Determine the (X, Y) coordinate at the center of the cell enclosing the given text.  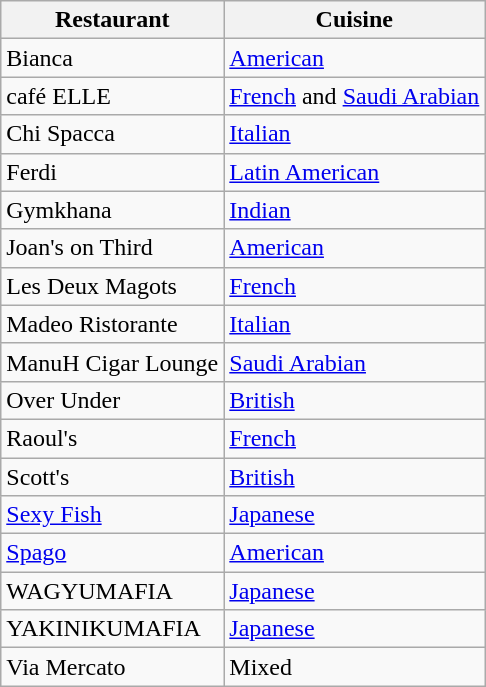
Over Under (112, 400)
French and Saudi Arabian (354, 96)
Mixed (354, 667)
café ELLE (112, 96)
Joan's on Third (112, 248)
Scott's (112, 477)
Restaurant (112, 20)
Spago (112, 553)
YAKINIKUMAFIA (112, 629)
WAGYUMAFIA (112, 591)
Madeo Ristorante (112, 324)
Sexy Fish (112, 515)
Ferdi (112, 172)
Gymkhana (112, 210)
Les Deux Magots (112, 286)
Indian (354, 210)
Chi Spacca (112, 134)
Cuisine (354, 20)
Via Mercato (112, 667)
Raoul's (112, 438)
Saudi Arabian (354, 362)
ManuH Cigar Lounge (112, 362)
Bianca (112, 58)
Latin American (354, 172)
